From the cell containing the given text, extract its center point as [x, y] coordinate. 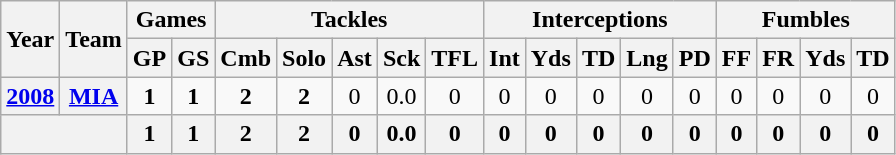
Year [30, 39]
Team [94, 39]
MIA [94, 96]
Interceptions [600, 20]
FF [736, 58]
Cmb [246, 58]
PD [694, 58]
TFL [455, 58]
Games [170, 20]
Int [505, 58]
Sck [401, 58]
Tackles [350, 20]
Solo [304, 58]
2008 [30, 96]
GP [149, 58]
Fumbles [806, 20]
FR [778, 58]
GS [194, 58]
Ast [355, 58]
Lng [647, 58]
